Search for the cell housing the specified text and yield its (X, Y) center coordinate. 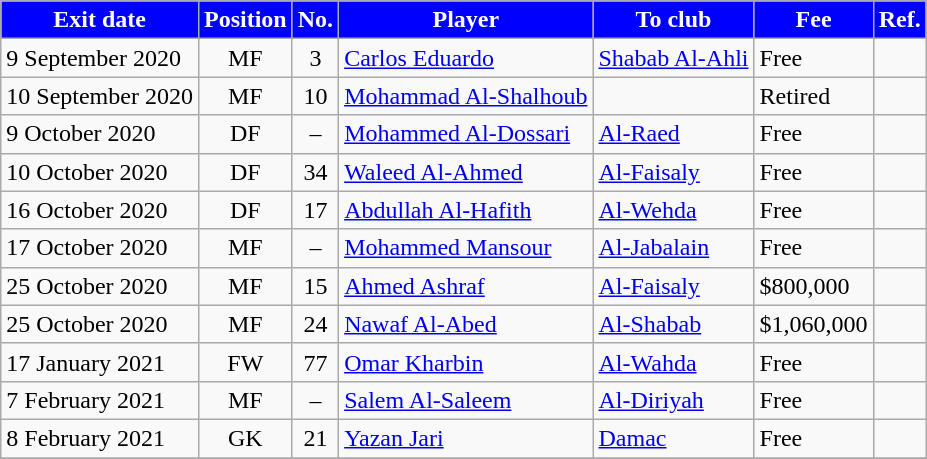
$1,060,000 (814, 324)
Abdullah Al-Hafith (466, 210)
Mohammad Al-Shalhoub (466, 96)
Mohammed Al-Dossari (466, 134)
Mohammed Mansour (466, 248)
15 (315, 286)
Al-Raed (674, 134)
7 February 2021 (100, 400)
Nawaf Al-Abed (466, 324)
No. (315, 20)
$800,000 (814, 286)
Omar Kharbin (466, 362)
9 September 2020 (100, 58)
8 February 2021 (100, 438)
Exit date (100, 20)
10 (315, 96)
Damac (674, 438)
Yazan Jari (466, 438)
17 (315, 210)
17 January 2021 (100, 362)
9 October 2020 (100, 134)
Waleed Al-Ahmed (466, 172)
Position (245, 20)
21 (315, 438)
3 (315, 58)
10 October 2020 (100, 172)
GK (245, 438)
Al-Diriyah (674, 400)
17 October 2020 (100, 248)
24 (315, 324)
Al-Wehda (674, 210)
34 (315, 172)
16 October 2020 (100, 210)
Shabab Al-Ahli (674, 58)
77 (315, 362)
Carlos Eduardo (466, 58)
Al-Shabab (674, 324)
Ref. (900, 20)
Salem Al-Saleem (466, 400)
To club (674, 20)
Fee (814, 20)
FW (245, 362)
Player (466, 20)
Retired (814, 96)
10 September 2020 (100, 96)
Ahmed Ashraf (466, 286)
Al-Jabalain (674, 248)
Al-Wahda (674, 362)
